Search for the cell housing the specified text and yield its [X, Y] center coordinate. 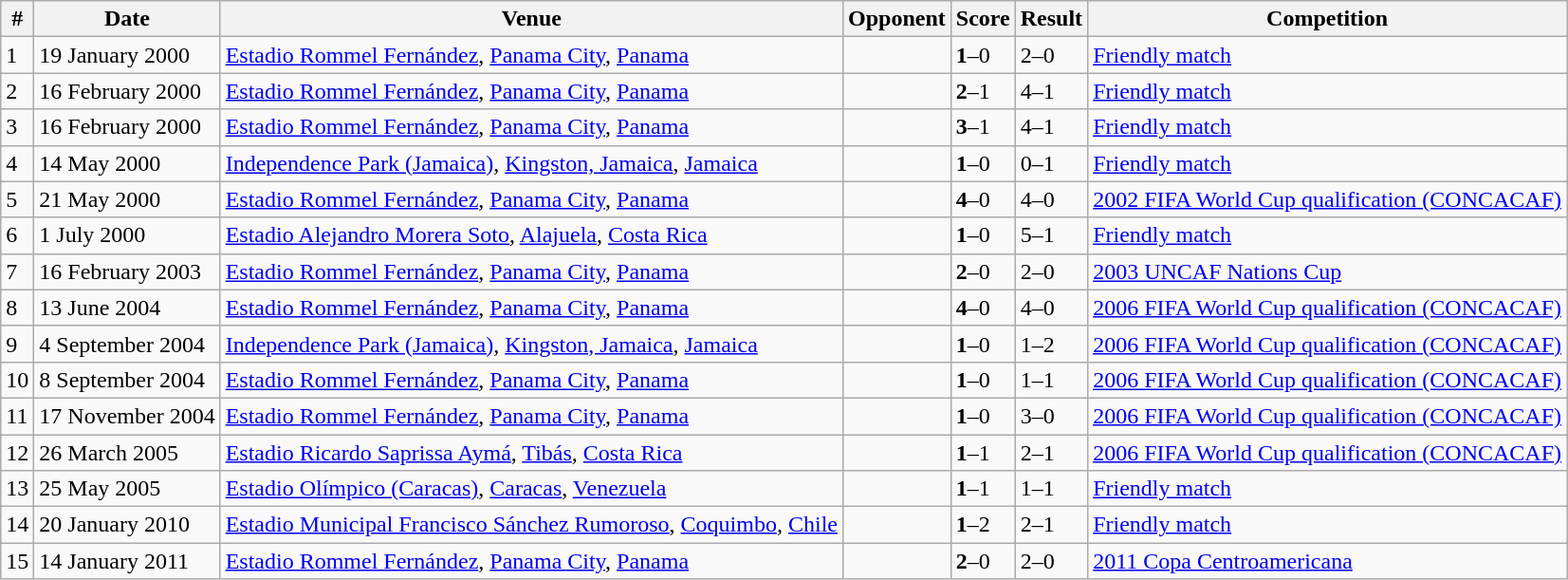
Estadio Municipal Francisco Sánchez Rumoroso, Coquimbo, Chile [531, 525]
14 [17, 525]
1 July 2000 [127, 235]
Estadio Alejandro Morera Soto, Alajuela, Costa Rica [531, 235]
13 June 2004 [127, 308]
13 [17, 489]
25 May 2005 [127, 489]
15 [17, 561]
Competition [1328, 19]
14 January 2011 [127, 561]
2003 UNCAF Nations Cup [1328, 271]
12 [17, 453]
7 [17, 271]
8 [17, 308]
3 [17, 127]
17 November 2004 [127, 416]
2002 FIFA World Cup qualification (CONCACAF) [1328, 199]
5 [17, 199]
8 September 2004 [127, 380]
9 [17, 344]
11 [17, 416]
2 [17, 91]
16 February 2003 [127, 271]
4 [17, 163]
3–0 [1051, 416]
0–1 [1051, 163]
1 [17, 55]
Estadio Ricardo Saprissa Aymá, Tibás, Costa Rica [531, 453]
26 March 2005 [127, 453]
Score [983, 19]
21 May 2000 [127, 199]
14 May 2000 [127, 163]
Estadio Olímpico (Caracas), Caracas, Venezuela [531, 489]
19 January 2000 [127, 55]
20 January 2010 [127, 525]
Opponent [896, 19]
Date [127, 19]
10 [17, 380]
2011 Copa Centroamericana [1328, 561]
3–1 [983, 127]
# [17, 19]
6 [17, 235]
4 September 2004 [127, 344]
Venue [531, 19]
Result [1051, 19]
5–1 [1051, 235]
